Provide the (X, Y) coordinate of the cell's center where the given text is located.  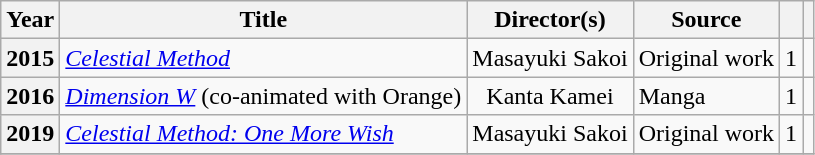
Kanta Kamei (550, 96)
Director(s) (550, 20)
Dimension W (co-animated with Orange) (264, 96)
2015 (30, 58)
Celestial Method (264, 58)
Year (30, 20)
2016 (30, 96)
2019 (30, 134)
Celestial Method: One More Wish (264, 134)
Title (264, 20)
Source (706, 20)
Manga (706, 96)
